Find where the given text appears and provide that cell's center as [X, Y] coordinate. 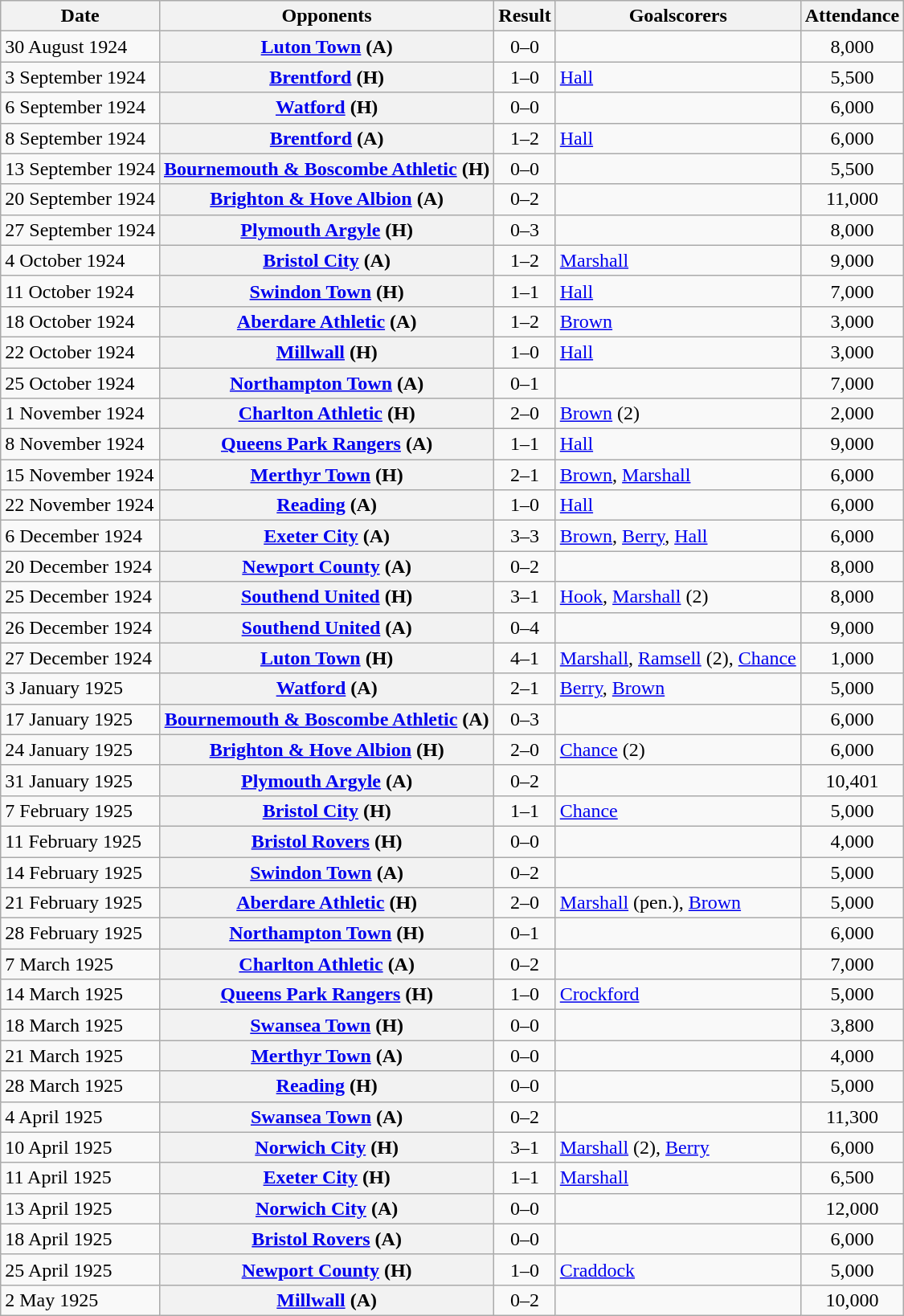
25 December 1924 [80, 597]
Northampton Town (H) [326, 934]
18 March 1925 [80, 1025]
20 December 1924 [80, 566]
Date [80, 16]
15 November 1924 [80, 475]
Brighton & Hove Albion (H) [326, 750]
Crockford [678, 995]
24 January 1925 [80, 750]
Brown, Berry, Hall [678, 536]
11,000 [852, 199]
Result [525, 16]
30 August 1924 [80, 47]
21 March 1925 [80, 1056]
Brighton & Hove Albion (A) [326, 199]
Bournemouth & Boscombe Athletic (H) [326, 169]
Charlton Athletic (H) [326, 414]
Millwall (A) [326, 1300]
18 October 1924 [80, 321]
4 April 1925 [80, 1117]
Aberdare Athletic (A) [326, 321]
27 September 1924 [80, 230]
Exeter City (H) [326, 1178]
10,000 [852, 1300]
Brown, Marshall [678, 475]
Reading (A) [326, 505]
Merthyr Town (A) [326, 1056]
14 March 1925 [80, 995]
Luton Town (A) [326, 47]
22 November 1924 [80, 505]
22 October 1924 [80, 352]
Swindon Town (H) [326, 291]
Bristol Rovers (A) [326, 1239]
Plymouth Argyle (H) [326, 230]
Berry, Brown [678, 689]
Aberdare Athletic (H) [326, 903]
11,300 [852, 1117]
3 September 1924 [80, 77]
Norwich City (A) [326, 1208]
7 February 1925 [80, 811]
Swindon Town (A) [326, 872]
Goalscorers [678, 16]
11 April 1925 [80, 1178]
Luton Town (H) [326, 658]
Opponents [326, 16]
18 April 1925 [80, 1239]
20 September 1924 [80, 199]
Bournemouth & Boscombe Athletic (A) [326, 719]
Watford (H) [326, 108]
Queens Park Rangers (H) [326, 995]
Marshall (2), Berry [678, 1147]
Brown (2) [678, 414]
3–3 [525, 536]
14 February 1925 [80, 872]
25 April 1925 [80, 1269]
Chance (2) [678, 750]
2 May 1925 [80, 1300]
Reading (H) [326, 1086]
1,000 [852, 658]
Newport County (H) [326, 1269]
1 November 1924 [80, 414]
28 March 1925 [80, 1086]
25 October 1924 [80, 383]
4–1 [525, 658]
6 September 1924 [80, 108]
Northampton Town (A) [326, 383]
2,000 [852, 414]
7 March 1925 [80, 964]
Brentford (H) [326, 77]
8 September 1924 [80, 138]
17 January 1925 [80, 719]
Marshall (pen.), Brown [678, 903]
3,800 [852, 1025]
Craddock [678, 1269]
Newport County (A) [326, 566]
13 September 1924 [80, 169]
Brown [678, 321]
Charlton Athletic (A) [326, 964]
Southend United (A) [326, 627]
6,500 [852, 1178]
0–4 [525, 627]
Chance [678, 811]
Exeter City (A) [326, 536]
11 October 1924 [80, 291]
13 April 1925 [80, 1208]
3 January 1925 [80, 689]
21 February 1925 [80, 903]
4 October 1924 [80, 260]
Queens Park Rangers (A) [326, 444]
27 December 1924 [80, 658]
Bristol City (H) [326, 811]
Marshall, Ramsell (2), Chance [678, 658]
6 December 1924 [80, 536]
Hook, Marshall (2) [678, 597]
Norwich City (H) [326, 1147]
28 February 1925 [80, 934]
Southend United (H) [326, 597]
Bristol Rovers (H) [326, 841]
10,401 [852, 780]
Plymouth Argyle (A) [326, 780]
Bristol City (A) [326, 260]
Merthyr Town (H) [326, 475]
26 December 1924 [80, 627]
Attendance [852, 16]
Swansea Town (H) [326, 1025]
Watford (A) [326, 689]
31 January 1925 [80, 780]
12,000 [852, 1208]
Swansea Town (A) [326, 1117]
8 November 1924 [80, 444]
Brentford (A) [326, 138]
Millwall (H) [326, 352]
11 February 1925 [80, 841]
10 April 1925 [80, 1147]
